Capture the cell that displays the provided text and extract its (x, y) central coordinate. 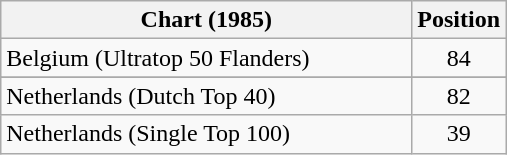
82 (459, 96)
Belgium (Ultratop 50 Flanders) (206, 58)
39 (459, 134)
Netherlands (Dutch Top 40) (206, 96)
Position (459, 20)
84 (459, 58)
Netherlands (Single Top 100) (206, 134)
Chart (1985) (206, 20)
